Pinpoint the cell where the given text exists, returning its [X, Y] midpoint coordinate. 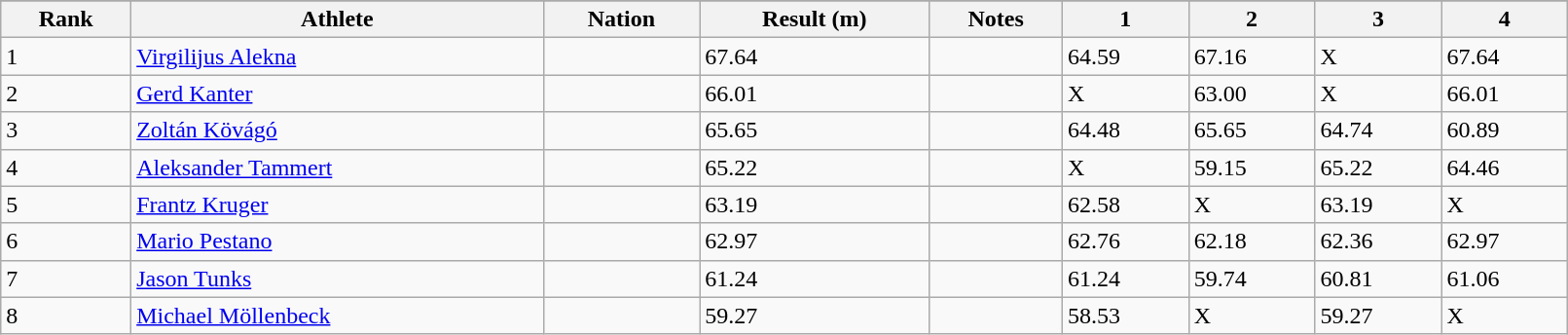
8 [66, 316]
64.59 [1125, 56]
62.58 [1125, 205]
64.46 [1505, 167]
62.76 [1125, 242]
67.16 [1252, 56]
60.81 [1378, 279]
Rank [66, 19]
Notes [996, 19]
58.53 [1125, 316]
Result (m) [815, 19]
Gerd Kanter [337, 93]
Nation [621, 19]
64.48 [1125, 130]
5 [66, 205]
Frantz Kruger [337, 205]
Michael Möllenbeck [337, 316]
Virgilijus Alekna [337, 56]
6 [66, 242]
Athlete [337, 19]
Jason Tunks [337, 279]
Mario Pestano [337, 242]
61.06 [1505, 279]
59.15 [1252, 167]
60.89 [1505, 130]
64.74 [1378, 130]
59.74 [1252, 279]
62.18 [1252, 242]
62.36 [1378, 242]
63.00 [1252, 93]
Zoltán Kövágó [337, 130]
Aleksander Tammert [337, 167]
7 [66, 279]
